Search for the cell housing the specified text and yield its (x, y) center coordinate. 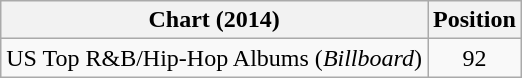
US Top R&B/Hip-Hop Albums (Billboard) (214, 58)
Chart (2014) (214, 20)
Position (475, 20)
92 (475, 58)
